Return the (x, y) coordinate for the center point of the cell that contains the specified text.  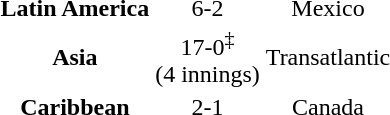
17-0‡(4 innings) (208, 58)
